Return the (X, Y) coordinate for the center point of the cell that contains the specified text.  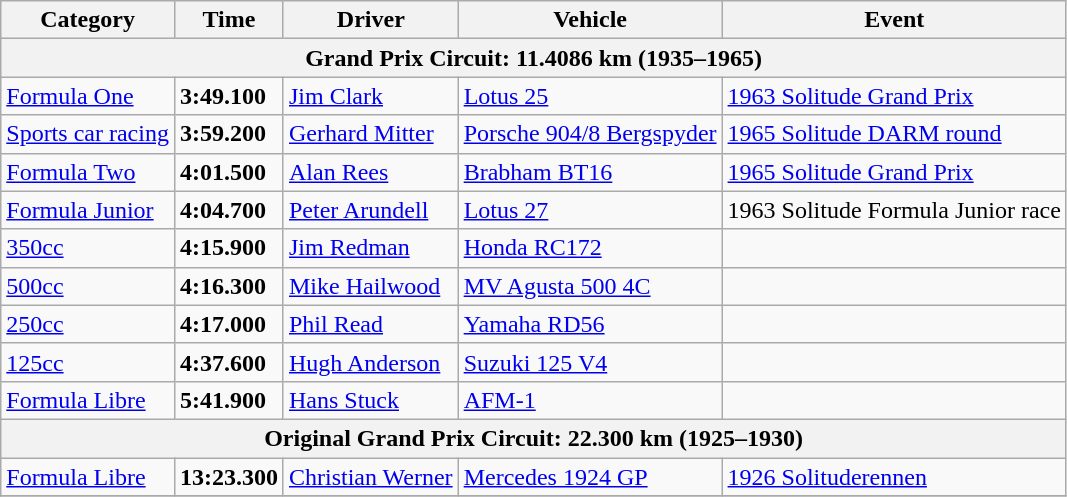
4:37.600 (228, 362)
500cc (88, 286)
Honda RC172 (590, 248)
Christian Werner (370, 477)
1965 Solitude DARM round (894, 134)
Lotus 27 (590, 210)
Category (88, 20)
13:23.300 (228, 477)
Suzuki 125 V4 (590, 362)
Driver (370, 20)
Phil Read (370, 324)
250cc (88, 324)
Jim Clark (370, 96)
125cc (88, 362)
Porsche 904/8 Bergspyder (590, 134)
Mike Hailwood (370, 286)
3:49.100 (228, 96)
Lotus 25 (590, 96)
4:01.500 (228, 172)
1963 Solitude Grand Prix (894, 96)
Sports car racing (88, 134)
4:15.900 (228, 248)
1926 Solituderennen (894, 477)
Hans Stuck (370, 400)
Formula Two (88, 172)
MV Agusta 500 4C (590, 286)
Grand Prix Circuit: 11.4086 km (1935–1965) (534, 58)
Jim Redman (370, 248)
AFM-1 (590, 400)
Time (228, 20)
Original Grand Prix Circuit: 22.300 km (1925–1930) (534, 438)
Peter Arundell (370, 210)
Event (894, 20)
4:16.300 (228, 286)
3:59.200 (228, 134)
Formula One (88, 96)
Mercedes 1924 GP (590, 477)
Vehicle (590, 20)
Formula Junior (88, 210)
Gerhard Mitter (370, 134)
Yamaha RD56 (590, 324)
5:41.900 (228, 400)
4:17.000 (228, 324)
Alan Rees (370, 172)
350cc (88, 248)
1963 Solitude Formula Junior race (894, 210)
Hugh Anderson (370, 362)
Brabham BT16 (590, 172)
1965 Solitude Grand Prix (894, 172)
4:04.700 (228, 210)
